Identify which cell holds the provided text, then report its (X, Y) central coordinate. 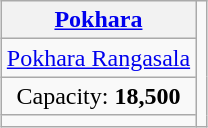
Pokhara (98, 20)
Capacity: 18,500 (98, 96)
Pokhara Rangasala (98, 58)
